Return [x, y] of the center of cell containing provided text 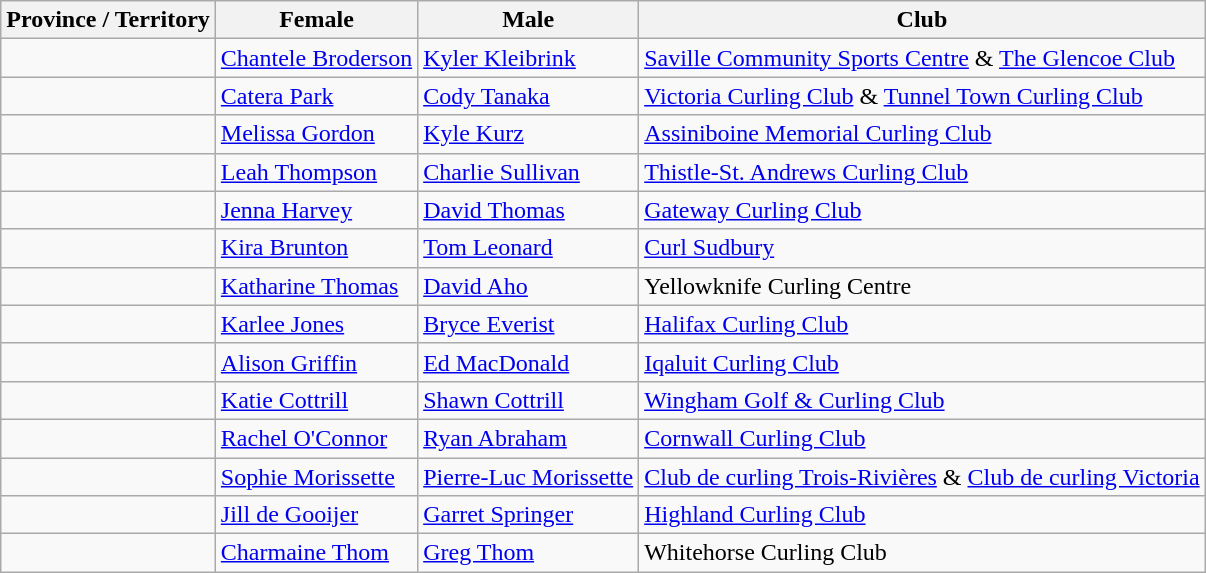
Jenna Harvey [316, 210]
Katie Cottrill [316, 400]
Greg Thom [528, 553]
Saville Community Sports Centre & The Glencoe Club [922, 58]
Highland Curling Club [922, 515]
Rachel O'Connor [316, 438]
Halifax Curling Club [922, 324]
Thistle-St. Andrews Curling Club [922, 172]
Sophie Morissette [316, 477]
Male [528, 20]
Chantele Broderson [316, 58]
Ed MacDonald [528, 362]
Bryce Everist [528, 324]
Pierre-Luc Morissette [528, 477]
Jill de Gooijer [316, 515]
Kira Brunton [316, 248]
Kyler Kleibrink [528, 58]
Gateway Curling Club [922, 210]
Charlie Sullivan [528, 172]
Melissa Gordon [316, 134]
Yellowknife Curling Centre [922, 286]
Katharine Thomas [316, 286]
Wingham Golf & Curling Club [922, 400]
Cornwall Curling Club [922, 438]
Tom Leonard [528, 248]
Iqaluit Curling Club [922, 362]
Shawn Cottrill [528, 400]
Kyle Kurz [528, 134]
Alison Griffin [316, 362]
Garret Springer [528, 515]
David Aho [528, 286]
Province / Territory [108, 20]
Whitehorse Curling Club [922, 553]
Cody Tanaka [528, 96]
Charmaine Thom [316, 553]
Victoria Curling Club & Tunnel Town Curling Club [922, 96]
Karlee Jones [316, 324]
Catera Park [316, 96]
Club de curling Trois-Rivières & Club de curling Victoria [922, 477]
Assiniboine Memorial Curling Club [922, 134]
Club [922, 20]
Female [316, 20]
Curl Sudbury [922, 248]
Leah Thompson [316, 172]
Ryan Abraham [528, 438]
David Thomas [528, 210]
